Return [X, Y] of the center of cell containing provided text 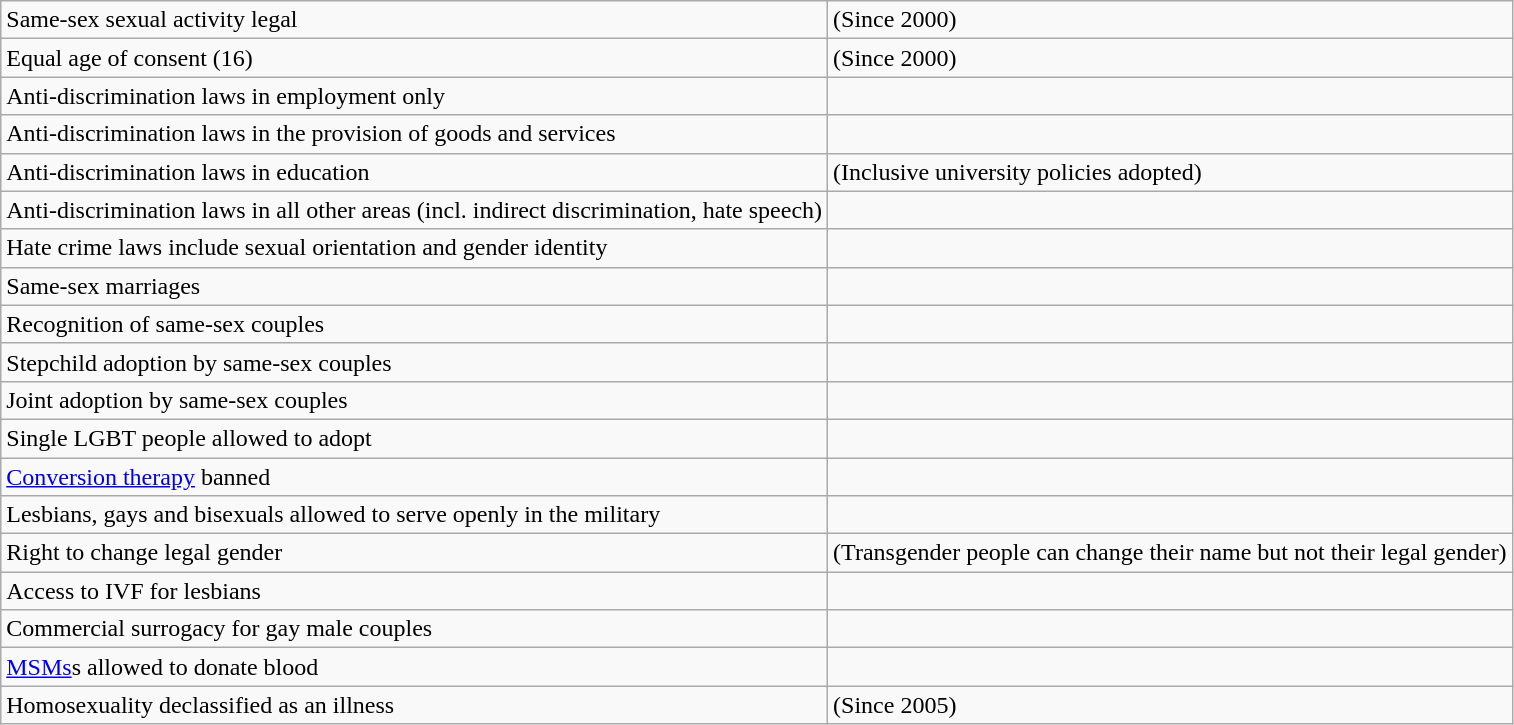
Anti-discrimination laws in the provision of goods and services [414, 134]
MSMss allowed to donate blood [414, 667]
Single LGBT people allowed to adopt [414, 438]
Conversion therapy banned [414, 477]
Hate crime laws include sexual orientation and gender identity [414, 248]
Commercial surrogacy for gay male couples [414, 629]
Anti-discrimination laws in education [414, 172]
Access to IVF for lesbians [414, 591]
Recognition of same-sex couples [414, 324]
Same-sex sexual activity legal [414, 20]
Anti-discrimination laws in all other areas (incl. indirect discrimination, hate speech) [414, 210]
Same-sex marriages [414, 286]
Right to change legal gender [414, 553]
Homosexuality declassified as an illness [414, 705]
Anti-discrimination laws in employment only [414, 96]
(Inclusive university policies adopted) [1170, 172]
Equal age of consent (16) [414, 58]
Lesbians, gays and bisexuals allowed to serve openly in the military [414, 515]
Stepchild adoption by same-sex couples [414, 362]
Joint adoption by same-sex couples [414, 400]
(Since 2005) [1170, 705]
(Transgender people can change their name but not their legal gender) [1170, 553]
